Return the [x, y] coordinate for the center point of the cell that contains the specified text.  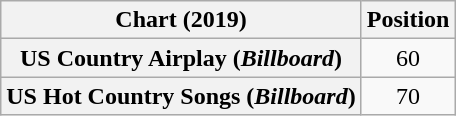
60 [408, 58]
70 [408, 96]
Chart (2019) [181, 20]
Position [408, 20]
US Country Airplay (Billboard) [181, 58]
US Hot Country Songs (Billboard) [181, 96]
